Find where the given text appears and provide that cell's center as [X, Y] coordinate. 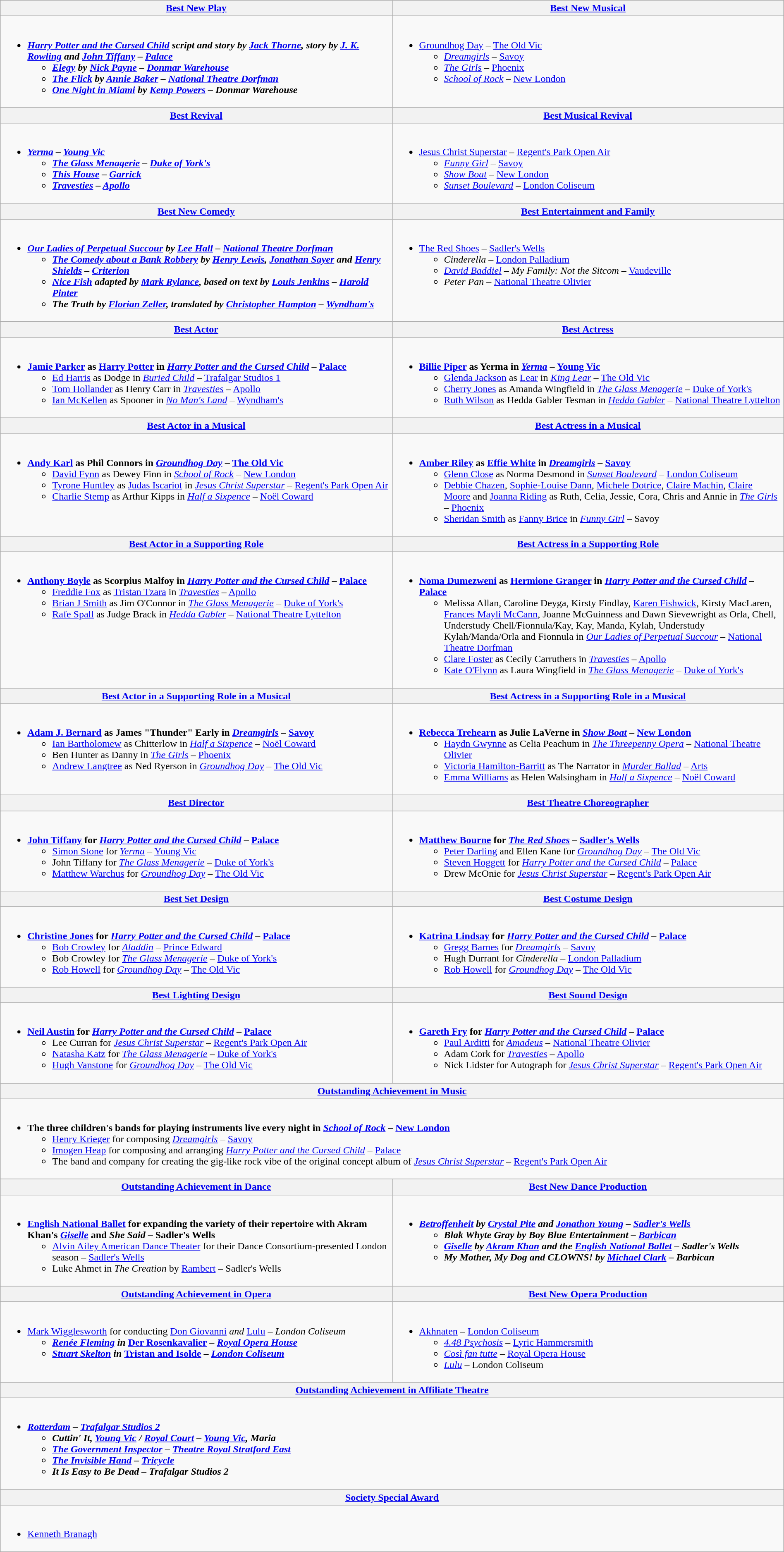
Best New Musical [588, 8]
Yerma – Young VicThe Glass Menagerie – Duke of York'sThis House – GarrickTravesties – Apollo [196, 163]
Groundhog Day – The Old VicDreamgirls – SavoyThe Girls – PhoenixSchool of Rock – New London [588, 62]
Best Actor [196, 330]
The Red Shoes – Sadler's WellsCinderella – London PalladiumDavid Baddiel – My Family: Not the Sitcom – VaudevillePeter Pan – National Theatre Olivier [588, 270]
Outstanding Achievement in Opera [196, 1294]
Best Actress in a Supporting Role [588, 544]
Best Revival [196, 115]
Best Actor in a Supporting Role in a Musical [196, 696]
Best New Dance Production [588, 1187]
Best New Comedy [196, 211]
Best Theatre Choreographer [588, 803]
Outstanding Achievement in Dance [196, 1187]
Akhnaten – London Coliseum4.48 Psychosis – Lyric HammersmithCosì fan tutte – Royal Opera HouseLulu – London Coliseum [588, 1342]
Best New Opera Production [588, 1294]
Kenneth Branagh [392, 1528]
Best Director [196, 803]
Best Actress in a Supporting Role in a Musical [588, 696]
Best Musical Revival [588, 115]
Jesus Christ Superstar – Regent's Park Open AirFunny Girl – SavoyShow Boat – New LondonSunset Boulevard – London Coliseum [588, 163]
Best Actor in a Musical [196, 426]
Best Actress [588, 330]
Outstanding Achievement in Affiliate Theatre [392, 1390]
Best Entertainment and Family [588, 211]
Best Set Design [196, 899]
Best Actress in a Musical [588, 426]
Best Sound Design [588, 995]
Best Costume Design [588, 899]
Outstanding Achievement in Music [392, 1091]
Best New Play [196, 8]
Best Actor in a Supporting Role [196, 544]
Best Lighting Design [196, 995]
Society Special Award [392, 1497]
